Output the [X, Y] coordinate of the center of the cell containing the given text.  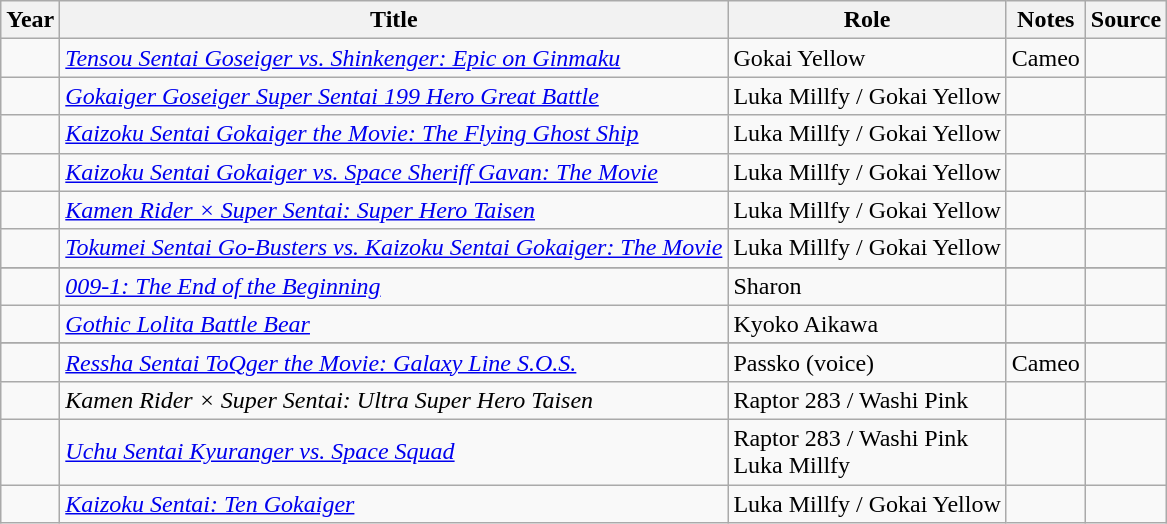
Ressha Sentai ToQger the Movie: Galaxy Line S.O.S. [394, 362]
Kaizoku Sentai Gokaiger the Movie: The Flying Ghost Ship [394, 134]
Kaizoku Sentai Gokaiger vs. Space Sheriff Gavan: The Movie [394, 172]
Uchu Sentai Kyuranger vs. Space Squad [394, 452]
Gokai Yellow [867, 58]
Year [30, 20]
Kamen Rider × Super Sentai: Super Hero Taisen [394, 210]
Raptor 283 / Washi Pink [867, 400]
Kyoko Aikawa [867, 324]
009-1: The End of the Beginning [394, 286]
Notes [1046, 20]
Tokumei Sentai Go-Busters vs. Kaizoku Sentai Gokaiger: The Movie [394, 248]
Kamen Rider × Super Sentai: Ultra Super Hero Taisen [394, 400]
Gokaiger Goseiger Super Sentai 199 Hero Great Battle [394, 96]
Source [1126, 20]
Title [394, 20]
Role [867, 20]
Kaizoku Sentai: Ten Gokaiger [394, 503]
Passko (voice) [867, 362]
Raptor 283 / Washi PinkLuka Millfy [867, 452]
Sharon [867, 286]
Gothic Lolita Battle Bear [394, 324]
Tensou Sentai Goseiger vs. Shinkenger: Epic on Ginmaku [394, 58]
